Locate the cell with the specified text and output its [X, Y] center coordinate. 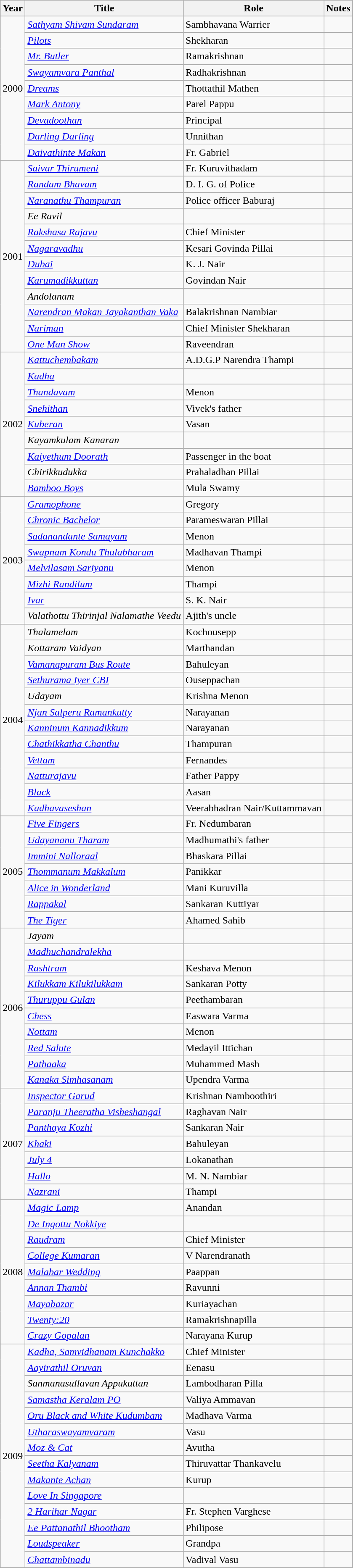
2005 [13, 872]
Radhakrishnan [254, 72]
College Kumaran [104, 1256]
One Man Show [104, 344]
2001 [13, 256]
Utharaswayamvaram [104, 1431]
Mayabazar [104, 1304]
S. K. Nair [254, 600]
Kottaram Vaidyan [104, 648]
Twenty:20 [104, 1320]
Chathikkatha Chanthu [104, 744]
Kaiyethum Doorath [104, 456]
Ramakrishnapilla [254, 1320]
Sankaran Nair [254, 1128]
Vadival Vasu [254, 1560]
Ravunni [254, 1288]
Ramakrishnan [254, 56]
Thottathil Mathen [254, 88]
Kadha, Samvidhanam Kunchakko [104, 1352]
Kayamkulam Kanaran [104, 440]
Paranju Theeratha Visheshangal [104, 1112]
Father Pappy [254, 776]
2008 [13, 1271]
Unnithan [254, 136]
2009 [13, 1455]
Kattuchembakam [104, 360]
Parameswaran Pillai [254, 520]
Sambhavana Warrier [254, 24]
Dubai [104, 264]
Raveendran [254, 344]
Swayamvara Panthal [104, 72]
Pilots [104, 40]
Notes [338, 8]
De Ingottu Nokkiye [104, 1224]
Seetha Kalyanam [104, 1463]
Role [254, 8]
2003 [13, 560]
Marthandan [254, 648]
Annan Thambi [104, 1288]
Pathaaka [104, 1064]
Devadoothan [104, 120]
Peethambaran [254, 1000]
Sathyam Shivam Sundaram [104, 24]
Aasan [254, 792]
Jayam [104, 936]
2006 [13, 1008]
A.D.G.P Narendra Thampi [254, 360]
Snehithan [104, 408]
Chess [104, 1016]
Inspector Garud [104, 1096]
Chief Minister Shekharan [254, 328]
Ivar [104, 600]
Naranathu Thampuran [104, 200]
Oru Black and White Kudumbam [104, 1415]
Thampuran [254, 744]
Malabar Wedding [104, 1272]
Sanmanasullavan Appukuttan [104, 1384]
Ee Pattanathil Bhootham [104, 1528]
Panthaya Kozhi [104, 1128]
Sethurama Iyer CBI [104, 680]
Mani Kuruvilla [254, 888]
Ajith's uncle [254, 616]
Moz & Cat [104, 1447]
Keshava Menon [254, 968]
Mula Swamy [254, 488]
Nariman [104, 328]
Kanaka Simhasanam [104, 1080]
Nottam [104, 1032]
Title [104, 8]
Raghavan Nair [254, 1112]
Narendran Makan Jayakanthan Vaka [104, 312]
Kadhavaseshan [104, 808]
2004 [13, 720]
2000 [13, 88]
Hallo [104, 1176]
Fr. Gabriel [254, 152]
Grandpa [254, 1544]
Kurup [254, 1479]
Nazrani [104, 1192]
Loudspeaker [104, 1544]
Crazy Gopalan [104, 1336]
Bamboo Boys [104, 488]
Magic Lamp [104, 1208]
Melvilasam Sariyanu [104, 568]
Upendra Varma [254, 1080]
Thandavam [104, 392]
Lokanathan [254, 1160]
Thommanum Makkalum [104, 872]
Andolanam [104, 296]
Prahaladhan Pillai [254, 472]
Parel Pappu [254, 104]
K. J. Nair [254, 264]
Vivek's father [254, 408]
Madhavan Thampi [254, 552]
Veerabhadran Nair/Kuttammavan [254, 808]
Rappakal [104, 904]
Madhava Varma [254, 1415]
Vettam [104, 760]
Kuriayachan [254, 1304]
Udayananu Tharam [104, 840]
D. I. G. of Police [254, 184]
Kanninum Kannadikkum [104, 728]
Medayil Ittichan [254, 1048]
Black [104, 792]
Krishna Menon [254, 696]
Eenasu [254, 1368]
July 4 [104, 1160]
Red Salute [104, 1048]
Ouseppachan [254, 680]
Five Fingers [104, 824]
Sadanandante Samayam [104, 536]
Thalamelam [104, 632]
Darling Darling [104, 136]
Thuruppu Gulan [104, 1000]
Mark Antony [104, 104]
Khaki [104, 1144]
Avutha [254, 1447]
Panikkar [254, 872]
Makante Achan [104, 1479]
Passenger in the boat [254, 456]
Thiruvattar Thankavelu [254, 1463]
Nagaravadhu [104, 248]
Kuberan [104, 424]
Lambodharan Pilla [254, 1384]
Kadha [104, 376]
Govindan Nair [254, 280]
Fr. Kuruvithadam [254, 168]
Immini Nalloraal [104, 856]
Kilukkam Kilukilukkam [104, 984]
Love In Singapore [104, 1496]
Njan Salperu Ramankutty [104, 712]
Vamanapuram Bus Route [104, 664]
Alice in Wonderland [104, 888]
Valiya Ammavan [254, 1400]
Fernandes [254, 760]
Ee Ravil [104, 216]
Madhuchandralekha [104, 952]
Fr. Nedumbaran [254, 824]
Sankaran Kuttiyar [254, 904]
Year [13, 8]
Muhammed Mash [254, 1064]
Rashtram [104, 968]
Fr. Stephen Varghese [254, 1512]
Mizhi Randilum [104, 584]
Gregory [254, 504]
Madhumathi's father [254, 840]
Raudram [104, 1240]
Sankaran Potty [254, 984]
Vasu [254, 1431]
Bhaskara Pillai [254, 856]
Samastha Keralam PO [104, 1400]
Daivathinte Makan [104, 152]
Principal [254, 120]
Natturajavu [104, 776]
M. N. Nambiar [254, 1176]
Anandan [254, 1208]
Chronic Bachelor [104, 520]
Paappan [254, 1272]
Kochousepp [254, 632]
2 Harihar Nagar [104, 1512]
Dreams [104, 88]
Krishnan Namboothiri [254, 1096]
Chirikkudukka [104, 472]
Easwara Varma [254, 1016]
Karumadikkuttan [104, 280]
Narayana Kurup [254, 1336]
Aayirathil Oruvan [104, 1368]
Gramophone [104, 504]
Kesari Govinda Pillai [254, 248]
2002 [13, 424]
Valathottu Thirinjal Nalamathe Veedu [104, 616]
Swapnam Kondu Thulabharam [104, 552]
Chattambinadu [104, 1560]
Shekharan [254, 40]
Saivar Thirumeni [104, 168]
Balakrishnan Nambiar [254, 312]
Police officer Baburaj [254, 200]
Udayam [104, 696]
V Narendranath [254, 1256]
Vasan [254, 424]
Philipose [254, 1528]
Randam Bhavam [104, 184]
Mr. Butler [104, 56]
2007 [13, 1144]
Ahamed Sahib [254, 920]
The Tiger [104, 920]
Rakshasa Rajavu [104, 232]
